Return the (x, y) coordinate for the center point of the cell that contains the specified text.  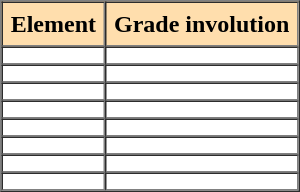
Element (54, 24)
Grade involution (202, 24)
